Search for the cell housing the specified text and yield its [X, Y] center coordinate. 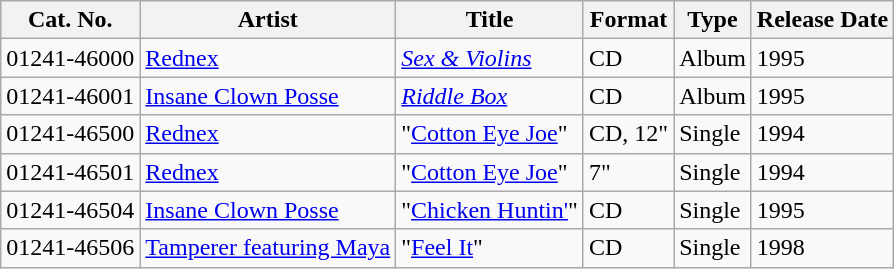
CD, 12" [628, 134]
01241-46506 [70, 248]
01241-46000 [70, 58]
Artist [268, 20]
Release Date [822, 20]
Sex & Violins [490, 58]
"Feel It" [490, 248]
"Chicken Huntin'" [490, 210]
Riddle Box [490, 96]
7" [628, 172]
Tamperer featuring Maya [268, 248]
Type [713, 20]
01241-46504 [70, 210]
Title [490, 20]
01241-46001 [70, 96]
Format [628, 20]
01241-46500 [70, 134]
1998 [822, 248]
01241-46501 [70, 172]
Cat. No. [70, 20]
